Search for the cell housing the specified text and yield its (X, Y) center coordinate. 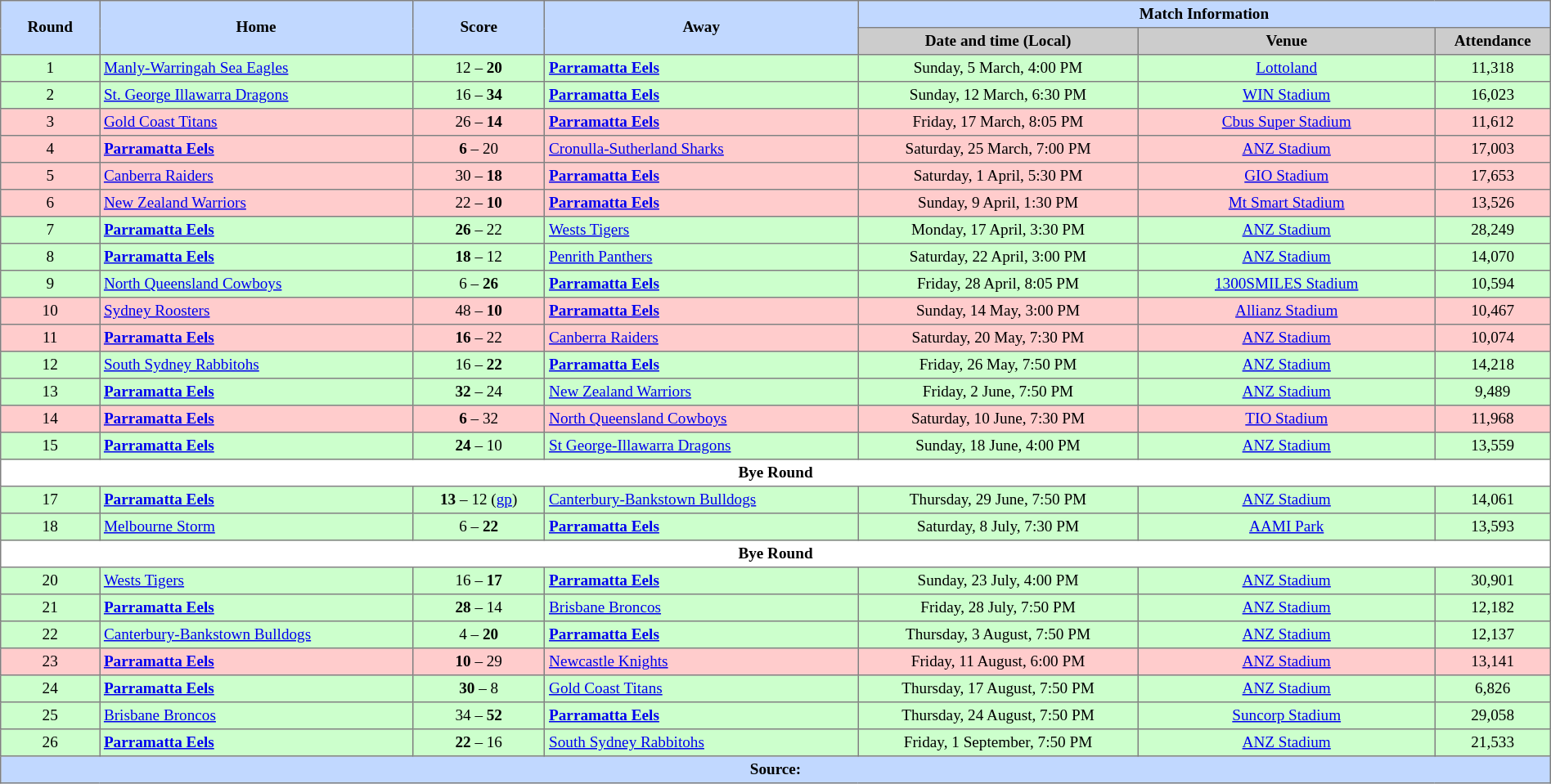
15 (51, 446)
26 – 22 (479, 231)
Monday, 17 April, 3:30 PM (998, 231)
Friday, 28 April, 8:05 PM (998, 284)
6 (51, 203)
Cbus Super Stadium (1286, 123)
WIN Stadium (1286, 95)
20 (51, 580)
12,137 (1492, 634)
8 (51, 257)
26 (51, 742)
Venue (1286, 41)
21,533 (1492, 742)
21 (51, 608)
Sydney Roosters (257, 311)
11 (51, 338)
9,489 (1492, 392)
St. George Illawarra Dragons (257, 95)
Round (51, 28)
28,249 (1492, 231)
Friday, 1 September, 7:50 PM (998, 742)
14 (51, 419)
Mt Smart Stadium (1286, 203)
Allianz Stadium (1286, 311)
13,593 (1492, 526)
Thursday, 29 June, 7:50 PM (998, 500)
Sunday, 9 April, 1:30 PM (998, 203)
Match Information (1204, 15)
25 (51, 716)
17 (51, 500)
7 (51, 231)
Sunday, 14 May, 3:00 PM (998, 311)
Score (479, 28)
Manly-Warringah Sea Eagles (257, 69)
22 – 10 (479, 203)
23 (51, 662)
Saturday, 8 July, 7:30 PM (998, 526)
16 – 34 (479, 95)
14,218 (1492, 365)
Attendance (1492, 41)
Source: (775, 770)
Sunday, 23 July, 4:00 PM (998, 580)
16,023 (1492, 95)
1300SMILES Stadium (1286, 284)
34 – 52 (479, 716)
Friday, 2 June, 7:50 PM (998, 392)
30,901 (1492, 580)
18 (51, 526)
29,058 (1492, 716)
6 – 26 (479, 284)
Home (257, 28)
2 (51, 95)
14,070 (1492, 257)
Friday, 17 March, 8:05 PM (998, 123)
6 – 22 (479, 526)
Melbourne Storm (257, 526)
Saturday, 22 April, 3:00 PM (998, 257)
3 (51, 123)
14,061 (1492, 500)
16 – 17 (479, 580)
48 – 10 (479, 311)
4 (51, 149)
Saturday, 1 April, 5:30 PM (998, 177)
Saturday, 20 May, 7:30 PM (998, 338)
Lottoland (1286, 69)
Penrith Panthers (702, 257)
10,467 (1492, 311)
13,141 (1492, 662)
13 (51, 392)
Thursday, 24 August, 7:50 PM (998, 716)
Sunday, 18 June, 4:00 PM (998, 446)
24 (51, 688)
5 (51, 177)
9 (51, 284)
AAMI Park (1286, 526)
10,074 (1492, 338)
30 – 18 (479, 177)
10 (51, 311)
St George-Illawarra Dragons (702, 446)
13,559 (1492, 446)
1 (51, 69)
6 – 20 (479, 149)
28 – 14 (479, 608)
12 – 20 (479, 69)
12 (51, 365)
18 – 12 (479, 257)
6 – 32 (479, 419)
24 – 10 (479, 446)
13 – 12 (gp) (479, 500)
11,318 (1492, 69)
10 – 29 (479, 662)
Thursday, 17 August, 7:50 PM (998, 688)
4 – 20 (479, 634)
22 – 16 (479, 742)
Friday, 26 May, 7:50 PM (998, 365)
17,653 (1492, 177)
Sunday, 5 March, 4:00 PM (998, 69)
Newcastle Knights (702, 662)
32 – 24 (479, 392)
Thursday, 3 August, 7:50 PM (998, 634)
26 – 14 (479, 123)
Saturday, 25 March, 7:00 PM (998, 149)
12,182 (1492, 608)
6,826 (1492, 688)
Friday, 11 August, 6:00 PM (998, 662)
Friday, 28 July, 7:50 PM (998, 608)
GIO Stadium (1286, 177)
11,612 (1492, 123)
22 (51, 634)
Away (702, 28)
30 – 8 (479, 688)
Sunday, 12 March, 6:30 PM (998, 95)
11,968 (1492, 419)
TIO Stadium (1286, 419)
17,003 (1492, 149)
10,594 (1492, 284)
Saturday, 10 June, 7:30 PM (998, 419)
13,526 (1492, 203)
Date and time (Local) (998, 41)
Suncorp Stadium (1286, 716)
Cronulla-Sutherland Sharks (702, 149)
